Pinpoint the cell where the given text exists, returning its [x, y] midpoint coordinate. 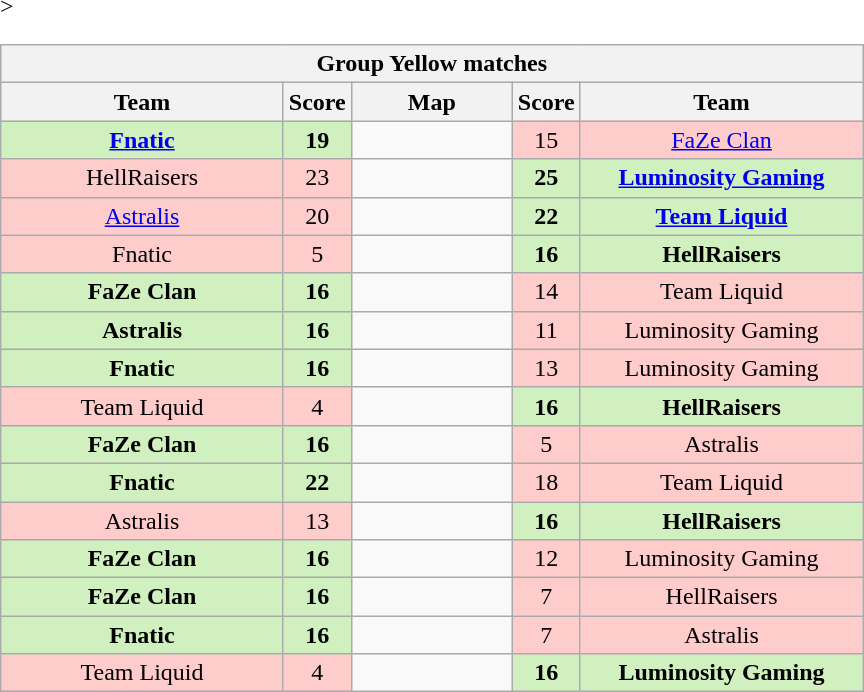
23 [317, 178]
14 [546, 292]
Map [432, 102]
18 [546, 482]
25 [546, 178]
Group Yellow matches [432, 64]
11 [546, 330]
20 [317, 216]
12 [546, 559]
15 [546, 140]
19 [317, 140]
